Find where the given text appears and provide that cell's center as (X, Y) coordinate. 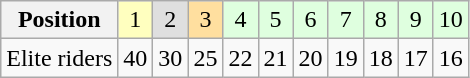
18 (380, 58)
6 (310, 20)
22 (240, 58)
21 (276, 58)
3 (206, 20)
16 (450, 58)
2 (170, 20)
10 (450, 20)
7 (346, 20)
5 (276, 20)
8 (380, 20)
4 (240, 20)
30 (170, 58)
9 (416, 20)
19 (346, 58)
20 (310, 58)
17 (416, 58)
25 (206, 58)
1 (136, 20)
Position (60, 20)
Elite riders (60, 58)
40 (136, 58)
